Capture the cell that displays the provided text and extract its [X, Y] central coordinate. 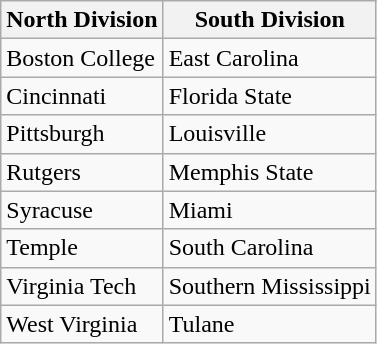
South Carolina [270, 248]
Tulane [270, 324]
Florida State [270, 96]
North Division [82, 20]
Boston College [82, 58]
Temple [82, 248]
Pittsburgh [82, 134]
Cincinnati [82, 96]
East Carolina [270, 58]
Miami [270, 210]
Southern Mississippi [270, 286]
West Virginia [82, 324]
Syracuse [82, 210]
South Division [270, 20]
Louisville [270, 134]
Virginia Tech [82, 286]
Rutgers [82, 172]
Memphis State [270, 172]
